Detect which cell encompasses the target text, then output its (X, Y) center coordinate. 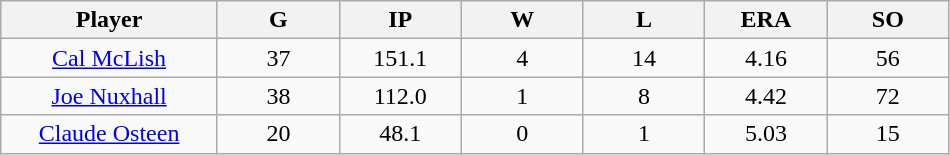
SO (888, 20)
IP (400, 20)
0 (522, 134)
Cal McLish (110, 58)
5.03 (766, 134)
112.0 (400, 96)
151.1 (400, 58)
W (522, 20)
Joe Nuxhall (110, 96)
15 (888, 134)
4.16 (766, 58)
L (644, 20)
38 (278, 96)
Claude Osteen (110, 134)
4.42 (766, 96)
20 (278, 134)
56 (888, 58)
72 (888, 96)
4 (522, 58)
37 (278, 58)
14 (644, 58)
48.1 (400, 134)
G (278, 20)
8 (644, 96)
Player (110, 20)
ERA (766, 20)
